Identify which cell holds the provided text, then report its [x, y] central coordinate. 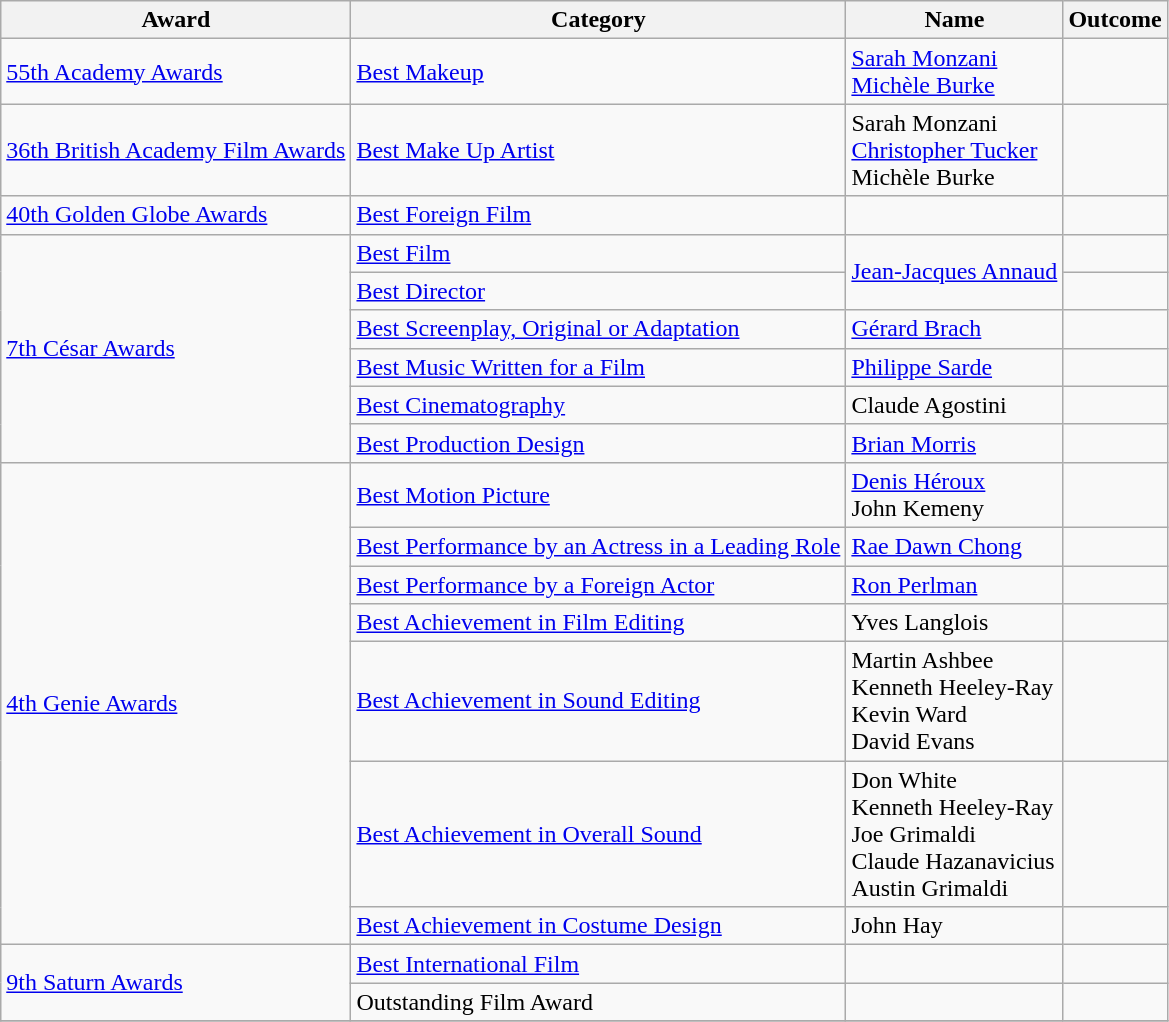
Jean-Jacques Annaud [954, 272]
Best International Film [598, 964]
Best Foreign Film [598, 215]
Gérard Brach [954, 329]
Best Performance by a Foreign Actor [598, 585]
Name [954, 20]
Outcome [1115, 20]
9th Saturn Awards [176, 983]
Best Production Design [598, 443]
Outstanding Film Award [598, 1002]
55th Academy Awards [176, 72]
Best Achievement in Film Editing [598, 623]
Don WhiteKenneth Heeley-RayJoe GrimaldiClaude HazanaviciusAustin Grimaldi [954, 834]
Best Music Written for a Film [598, 367]
Best Director [598, 291]
Ron Perlman [954, 585]
Best Film [598, 253]
Rae Dawn Chong [954, 546]
Claude Agostini [954, 405]
Martin AshbeeKenneth Heeley-RayKevin WardDavid Evans [954, 702]
Best Achievement in Costume Design [598, 926]
Best Performance by an Actress in a Leading Role [598, 546]
Category [598, 20]
John Hay [954, 926]
Philippe Sarde [954, 367]
Best Make Up Artist [598, 150]
4th Genie Awards [176, 703]
Sarah MonzaniMichèle Burke [954, 72]
Award [176, 20]
Best Makeup [598, 72]
Best Motion Picture [598, 494]
Yves Langlois [954, 623]
Best Cinematography [598, 405]
Sarah MonzaniChristopher TuckerMichèle Burke [954, 150]
7th César Awards [176, 348]
Best Screenplay, Original or Adaptation [598, 329]
Best Achievement in Sound Editing [598, 702]
Brian Morris [954, 443]
Denis HérouxJohn Kemeny [954, 494]
36th British Academy Film Awards [176, 150]
40th Golden Globe Awards [176, 215]
Best Achievement in Overall Sound [598, 834]
